Identify which cell holds the provided text, then report its [X, Y] central coordinate. 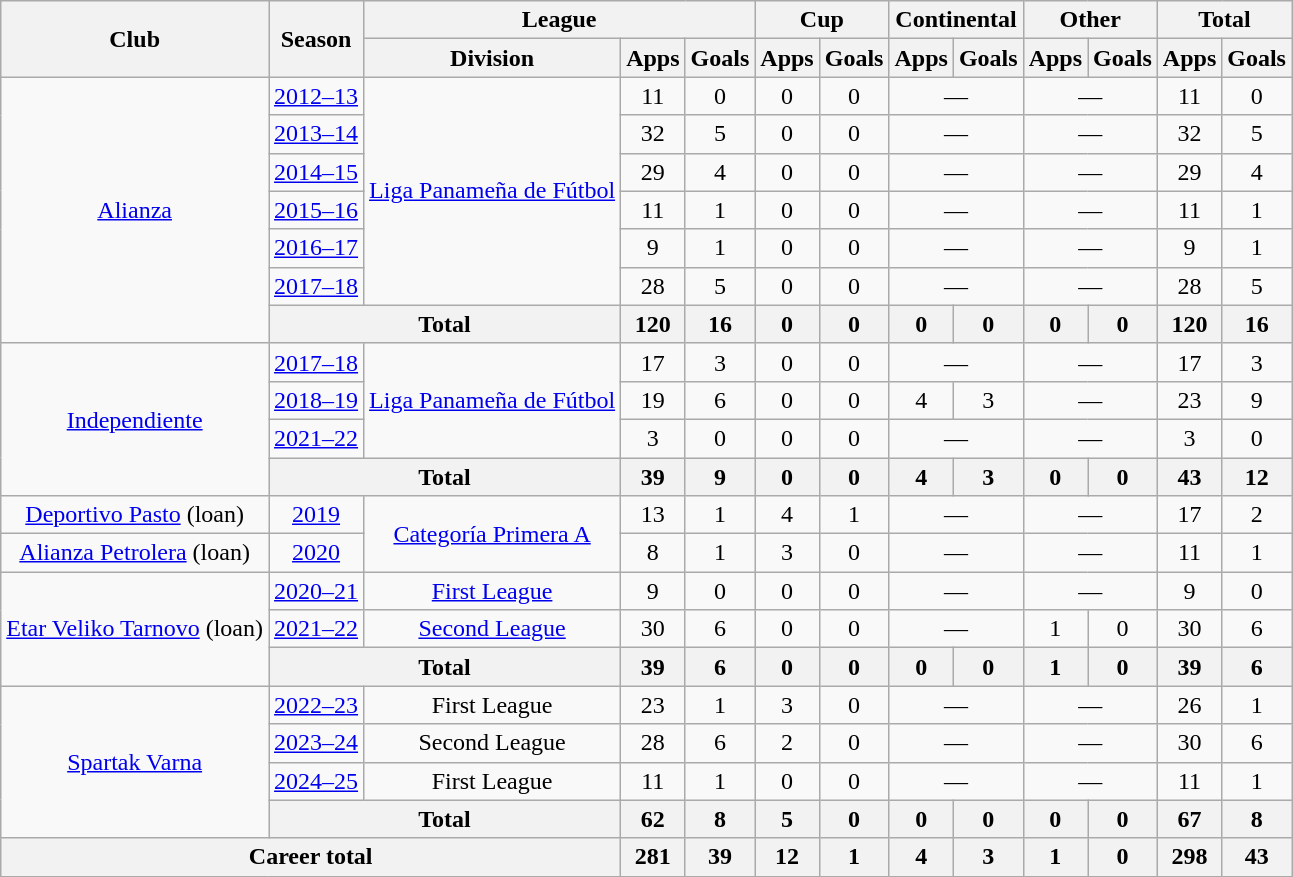
Alianza [135, 210]
Division [492, 58]
2015–16 [316, 210]
67 [1189, 819]
2016–17 [316, 248]
2019 [316, 515]
Deportivo Pasto (loan) [135, 515]
2014–15 [316, 172]
2012–13 [316, 96]
26 [1189, 705]
298 [1189, 857]
Alianza Petrolera (loan) [135, 553]
2013–14 [316, 134]
2020–21 [316, 591]
62 [653, 819]
2022–23 [316, 705]
Career total [311, 857]
19 [653, 400]
Cup [822, 20]
2020 [316, 553]
281 [653, 857]
2018–19 [316, 400]
Club [135, 39]
Other [1090, 20]
2024–25 [316, 781]
Continental [956, 20]
League [560, 20]
Categoría Primera A [492, 534]
Spartak Varna [135, 762]
13 [653, 515]
Season [316, 39]
Independiente [135, 419]
Etar Veliko Tarnovo (loan) [135, 629]
2023–24 [316, 743]
